Pinpoint the cell where the given text exists, returning its (x, y) midpoint coordinate. 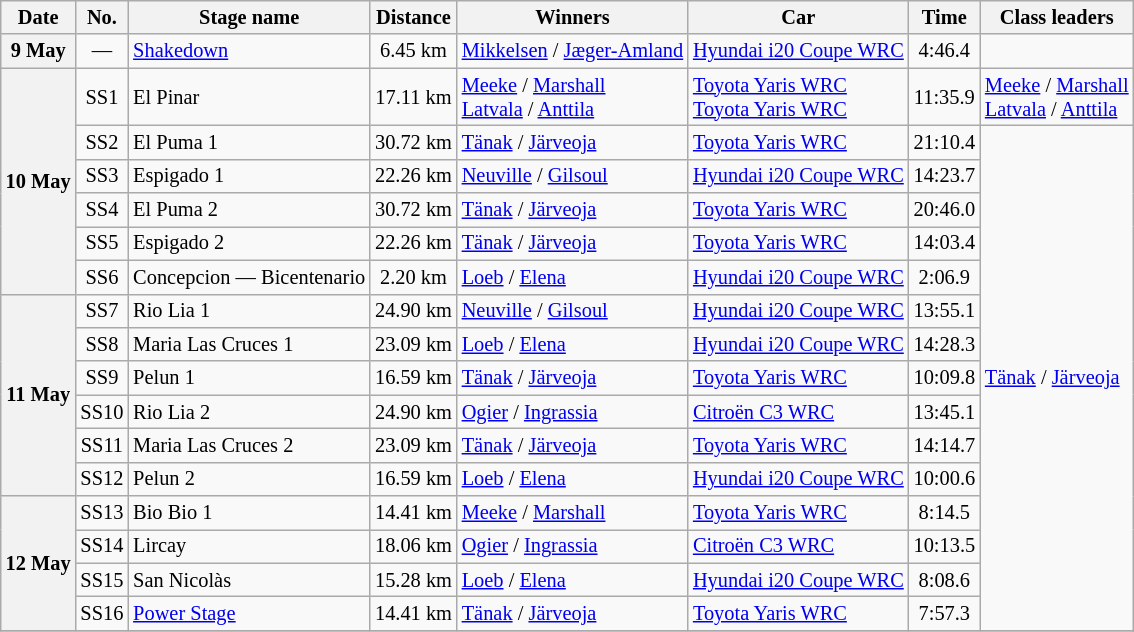
Bio Bio 1 (249, 513)
Rio Lia 1 (249, 311)
SS15 (102, 580)
2:06.9 (944, 277)
SS1 (102, 97)
SS4 (102, 210)
Lircay (249, 546)
Power Stage (249, 613)
Car (798, 17)
SS3 (102, 176)
El Puma 2 (249, 210)
12 May (38, 564)
Toyota Yaris WRCToyota Yaris WRC (798, 97)
SS10 (102, 412)
14:03.4 (944, 243)
Mikkelsen / Jæger-Amland (572, 51)
SS8 (102, 344)
El Pinar (249, 97)
Stage name (249, 17)
14:14.7 (944, 445)
Time (944, 17)
14:28.3 (944, 344)
Espigado 2 (249, 243)
— (102, 51)
San Nicolàs (249, 580)
20:46.0 (944, 210)
6.45 km (414, 51)
Espigado 1 (249, 176)
10 May (38, 181)
SS16 (102, 613)
18.06 km (414, 546)
No. (102, 17)
Winners (572, 17)
11:35.9 (944, 97)
Maria Las Cruces 2 (249, 445)
Meeke / Marshall (572, 513)
13:55.1 (944, 311)
SS13 (102, 513)
Pelun 1 (249, 378)
10:00.6 (944, 479)
Class leaders (1057, 17)
Pelun 2 (249, 479)
14:23.7 (944, 176)
El Puma 1 (249, 142)
Shakedown (249, 51)
2.20 km (414, 277)
10:09.8 (944, 378)
10:13.5 (944, 546)
9 May (38, 51)
8:08.6 (944, 580)
SS12 (102, 479)
SS5 (102, 243)
SS9 (102, 378)
Date (38, 17)
Concepcion — Bicentenario (249, 277)
SS11 (102, 445)
Distance (414, 17)
11 May (38, 395)
SS7 (102, 311)
17.11 km (414, 97)
7:57.3 (944, 613)
Rio Lia 2 (249, 412)
SS2 (102, 142)
SS14 (102, 546)
4:46.4 (944, 51)
15.28 km (414, 580)
8:14.5 (944, 513)
SS6 (102, 277)
13:45.1 (944, 412)
Maria Las Cruces 1 (249, 344)
21:10.4 (944, 142)
